Return the (x, y) coordinate for the center point of the cell that contains the specified text.  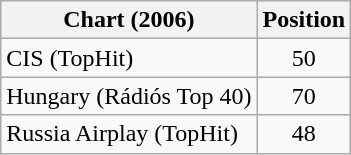
CIS (TopHit) (129, 58)
70 (304, 96)
Hungary (Rádiós Top 40) (129, 96)
48 (304, 134)
Russia Airplay (TopHit) (129, 134)
Position (304, 20)
Chart (2006) (129, 20)
50 (304, 58)
